Locate the cell with the specified text and output its [x, y] center coordinate. 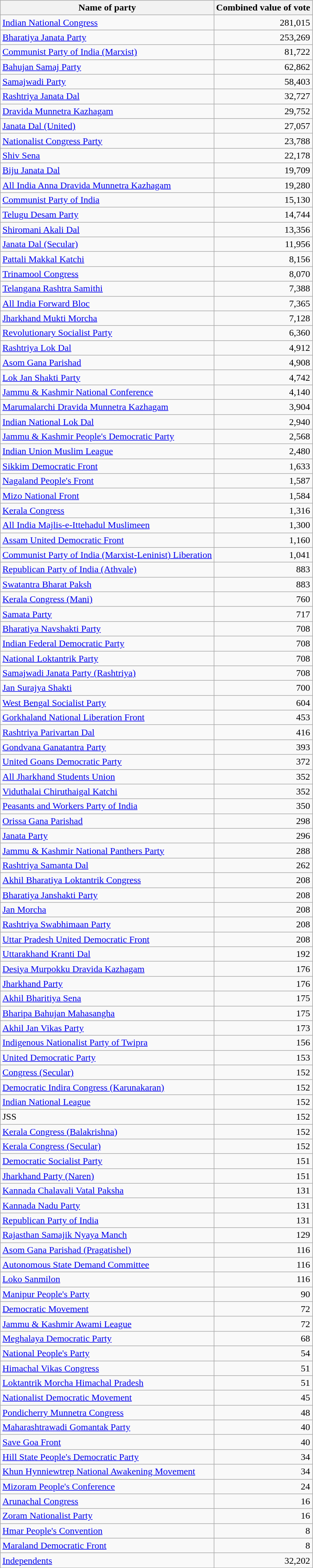
Manipur People's Party [107, 1294]
Janata Party [107, 836]
Indigenous Nationalist Party of Twipra [107, 1043]
27,057 [263, 126]
Democratic Socialist Party [107, 1161]
Bahujan Samaj Party [107, 67]
1,584 [263, 496]
717 [263, 614]
29,752 [263, 111]
Independents [107, 1560]
All India Anna Dravida Munnetra Kazhagam [107, 185]
Assam United Democratic Front [107, 540]
Samajwadi Janata Party (Rashtriya) [107, 673]
62,862 [263, 67]
7,128 [263, 318]
262 [263, 865]
2,940 [263, 422]
48 [263, 1413]
3,904 [263, 407]
Mizo National Front [107, 496]
Indian National League [107, 1102]
National People's Party [107, 1353]
Telugu Desam Party [107, 215]
1,316 [263, 510]
United Democratic Party [107, 1058]
453 [263, 718]
Shiv Sena [107, 155]
Jammu & Kashmir Awami League [107, 1324]
7,365 [263, 303]
4,140 [263, 392]
19,280 [263, 185]
Loktantrik Morcha Himachal Pradesh [107, 1383]
Indian Federal Democratic Party [107, 643]
416 [263, 732]
Democratic Indira Congress (Karunakaran) [107, 1087]
1,633 [263, 466]
Rashtriya Swabhimaan Party [107, 925]
Kerala Congress (Balakrishna) [107, 1132]
Kerala Congress (Secular) [107, 1146]
173 [263, 1028]
Hmar People's Convention [107, 1531]
Communist Party of India [107, 200]
4,908 [263, 362]
Sikkim Democratic Front [107, 466]
Trinamool Congress [107, 274]
Rashtriya Samanta Dal [107, 865]
Rashtriya Parivartan Dal [107, 732]
Gondvana Ganatantra Party [107, 747]
United Goans Democratic Party [107, 762]
All India Forward Bloc [107, 303]
8,156 [263, 259]
Telangana Rashtra Samithi [107, 289]
Samata Party [107, 614]
Revolutionary Socialist Party [107, 333]
Zoram Nationalist Party [107, 1516]
81,722 [263, 52]
Bharatiya Janata Party [107, 37]
Janata Dal (United) [107, 126]
Republican Party of India [107, 1220]
Rashtriya Lok Dal [107, 348]
Jammu & Kashmir People's Democratic Party [107, 437]
All Jharkhand Students Union [107, 777]
Indian National Congress [107, 23]
22,178 [263, 155]
253,269 [263, 37]
Democratic Movement [107, 1309]
90 [263, 1294]
15,130 [263, 200]
4,912 [263, 348]
2,480 [263, 451]
Loko Sanmilon [107, 1279]
Jharkhand Party (Naren) [107, 1176]
Akhil Bharitiya Sena [107, 998]
68 [263, 1338]
Samajwadi Party [107, 82]
Arunachal Congress [107, 1501]
Indian National Lok Dal [107, 422]
Marumalarchi Dravida Munnetra Kazhagam [107, 407]
Mizoram People's Conference [107, 1486]
Peasants and Workers Party of India [107, 806]
19,709 [263, 170]
1,160 [263, 540]
Jammu & Kashmir National Conference [107, 392]
700 [263, 688]
Kannada Nadu Party [107, 1206]
Communist Party of India (Marxist-Leninist) Liberation [107, 555]
Nagaland People's Front [107, 481]
Uttar Pradesh United Democratic Front [107, 939]
Desiya Murpokku Dravida Kazhagam [107, 969]
Name of party [107, 8]
1,041 [263, 555]
National Loktantrik Party [107, 659]
Swatantra Bharat Paksh [107, 584]
288 [263, 850]
604 [263, 703]
23,788 [263, 141]
129 [263, 1235]
Akhil Jan Vikas Party [107, 1028]
760 [263, 599]
Khun Hynniewtrep National Awakening Movement [107, 1472]
Bharatiya Janshakti Party [107, 895]
JSS [107, 1117]
2,568 [263, 437]
All India Majlis-e-Ittehadul Muslimeen [107, 525]
Himachal Vikas Congress [107, 1368]
Viduthalai Chiruthaigal Katchi [107, 791]
Communist Party of India (Marxist) [107, 52]
Jan Surajya Shakti [107, 688]
6,360 [263, 333]
32,727 [263, 96]
45 [263, 1398]
54 [263, 1353]
Autonomous State Demand Committee [107, 1265]
296 [263, 836]
393 [263, 747]
Republican Party of India (Athvale) [107, 570]
58,403 [263, 82]
Maharashtrawadi Gomantak Party [107, 1427]
Rajasthan Samajik Nyaya Manch [107, 1235]
14,744 [263, 215]
West Bengal Socialist Party [107, 703]
Shiromani Akali Dal [107, 230]
350 [263, 806]
Jammu & Kashmir National Panthers Party [107, 850]
Maraland Democratic Front [107, 1545]
Kerala Congress [107, 510]
156 [263, 1043]
7,388 [263, 289]
Kannada Chalavali Vatal Paksha [107, 1191]
153 [263, 1058]
Jan Morcha [107, 910]
Rashtriya Janata Dal [107, 96]
Combined value of vote [263, 8]
Bharatiya Navshakti Party [107, 629]
11,956 [263, 244]
24 [263, 1486]
Hill State People's Democratic Party [107, 1457]
Biju Janata Dal [107, 170]
Lok Jan Shakti Party [107, 377]
Pattali Makkal Katchi [107, 259]
8,070 [263, 274]
4,742 [263, 377]
Kerala Congress (Mani) [107, 599]
Janata Dal (Secular) [107, 244]
Uttarakhand Kranti Dal [107, 954]
372 [263, 762]
Save Goa Front [107, 1442]
Orissa Gana Parishad [107, 821]
1,300 [263, 525]
Nationalist Congress Party [107, 141]
Asom Gana Parishad [107, 362]
32,202 [263, 1560]
Jharkhand Mukti Morcha [107, 318]
281,015 [263, 23]
Indian Union Muslim League [107, 451]
13,356 [263, 230]
Akhil Bharatiya Loktantrik Congress [107, 880]
1,587 [263, 481]
Asom Gana Parishad (Pragatishel) [107, 1250]
Bharipa Bahujan Mahasangha [107, 1013]
Nationalist Democratic Movement [107, 1398]
192 [263, 954]
Meghalaya Democratic Party [107, 1338]
Dravida Munnetra Kazhagam [107, 111]
Congress (Secular) [107, 1072]
Jharkhand Party [107, 984]
298 [263, 821]
Pondicherry Munnetra Congress [107, 1413]
Gorkhaland National Liberation Front [107, 718]
